Output the (x, y) coordinate of the center of the cell containing the given text.  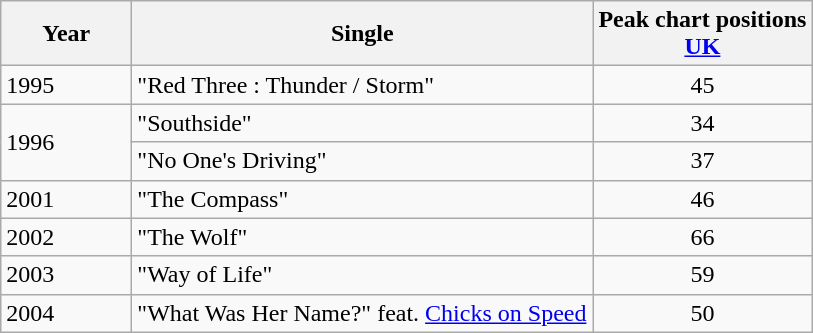
1995 (66, 85)
"Red Three : Thunder / Storm" (362, 85)
2002 (66, 237)
1996 (66, 142)
"The Wolf" (362, 237)
Year (66, 34)
50 (702, 313)
2004 (66, 313)
"The Compass" (362, 199)
"No One's Driving" (362, 161)
2001 (66, 199)
"Way of Life" (362, 275)
"Southside" (362, 123)
34 (702, 123)
45 (702, 85)
59 (702, 275)
2003 (66, 275)
Single (362, 34)
66 (702, 237)
37 (702, 161)
"What Was Her Name?" feat. Chicks on Speed (362, 313)
Peak chart positions UK (702, 34)
46 (702, 199)
